Locate the cell with the specified text and output its [X, Y] center coordinate. 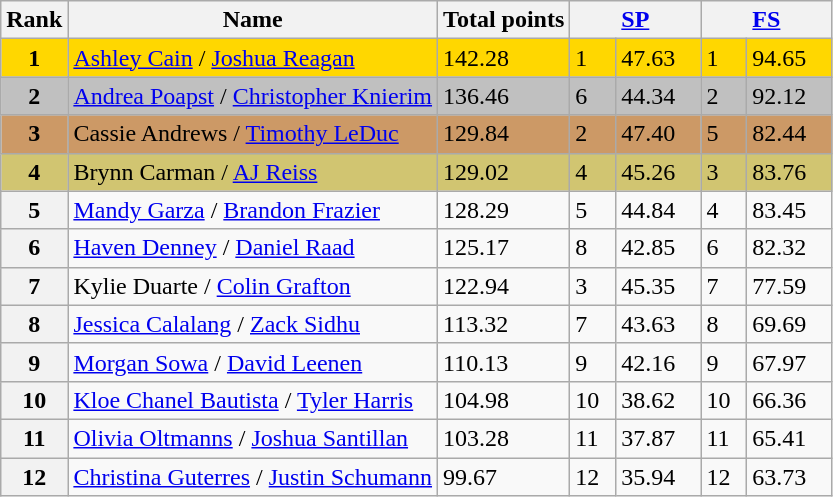
Ashley Cain / Joshua Reagan [253, 58]
43.63 [658, 324]
Morgan Sowa / David Leenen [253, 362]
129.02 [504, 172]
37.87 [658, 438]
122.94 [504, 286]
Kloe Chanel Bautista / Tyler Harris [253, 400]
Haven Denney / Daniel Raad [253, 248]
128.29 [504, 210]
38.62 [658, 400]
FS [766, 20]
83.76 [790, 172]
82.44 [790, 134]
Mandy Garza / Brandon Frazier [253, 210]
66.36 [790, 400]
82.32 [790, 248]
103.28 [504, 438]
Kylie Duarte / Colin Grafton [253, 286]
SP [636, 20]
67.97 [790, 362]
110.13 [504, 362]
65.41 [790, 438]
129.84 [504, 134]
45.26 [658, 172]
47.40 [658, 134]
83.45 [790, 210]
Rank [34, 20]
Christina Guterres / Justin Schumann [253, 477]
Andrea Poapst / Christopher Knierim [253, 96]
44.84 [658, 210]
142.28 [504, 58]
94.65 [790, 58]
44.34 [658, 96]
63.73 [790, 477]
Brynn Carman / AJ Reiss [253, 172]
42.16 [658, 362]
47.63 [658, 58]
45.35 [658, 286]
Name [253, 20]
42.85 [658, 248]
Cassie Andrews / Timothy LeDuc [253, 134]
92.12 [790, 96]
Olivia Oltmanns / Joshua Santillan [253, 438]
Total points [504, 20]
69.69 [790, 324]
113.32 [504, 324]
35.94 [658, 477]
Jessica Calalang / Zack Sidhu [253, 324]
136.46 [504, 96]
77.59 [790, 286]
104.98 [504, 400]
125.17 [504, 248]
99.67 [504, 477]
